Scan for the cell matching the given text and deliver its (X, Y) coordinate at center. 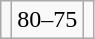
80–75 (48, 20)
